Return the [x, y] coordinate for the center point of the cell that contains the specified text.  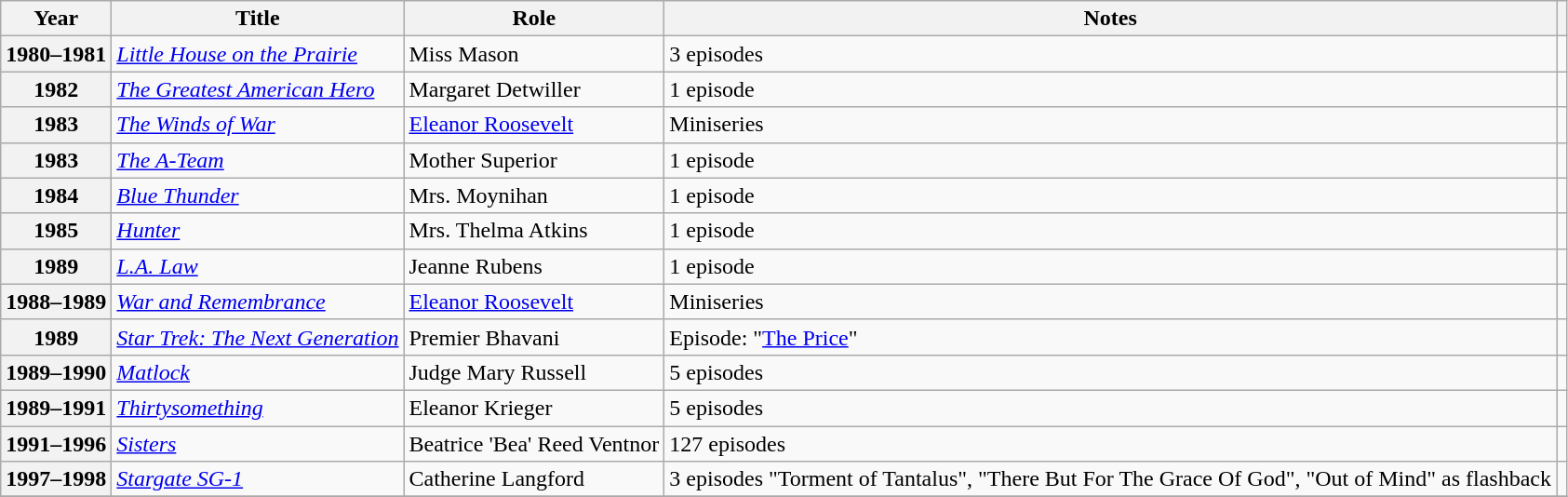
The Winds of War [258, 125]
1982 [56, 89]
1989–1990 [56, 372]
War and Remembrance [258, 302]
The A-Team [258, 160]
1984 [56, 195]
1997–1998 [56, 479]
Mrs. Moynihan [534, 195]
Stargate SG-1 [258, 479]
Matlock [258, 372]
Episode: "The Price" [1111, 337]
3 episodes [1111, 54]
Catherine Langford [534, 479]
Judge Mary Russell [534, 372]
Thirtysomething [258, 408]
Role [534, 19]
Hunter [258, 231]
Miss Mason [534, 54]
1985 [56, 231]
1980–1981 [56, 54]
Eleanor Krieger [534, 408]
Star Trek: The Next Generation [258, 337]
L.A. Law [258, 266]
Little House on the Prairie [258, 54]
Margaret Detwiller [534, 89]
Mrs. Thelma Atkins [534, 231]
Jeanne Rubens [534, 266]
Notes [1111, 19]
Mother Superior [534, 160]
Premier Bhavani [534, 337]
Sisters [258, 444]
1991–1996 [56, 444]
1988–1989 [56, 302]
Blue Thunder [258, 195]
Beatrice 'Bea' Reed Ventnor [534, 444]
3 episodes "Torment of Tantalus", "There But For The Grace Of God", "Out of Mind" as flashback [1111, 479]
1989–1991 [56, 408]
127 episodes [1111, 444]
Title [258, 19]
Year [56, 19]
The Greatest American Hero [258, 89]
